Output the (x, y) coordinate of the center of the cell containing the given text.  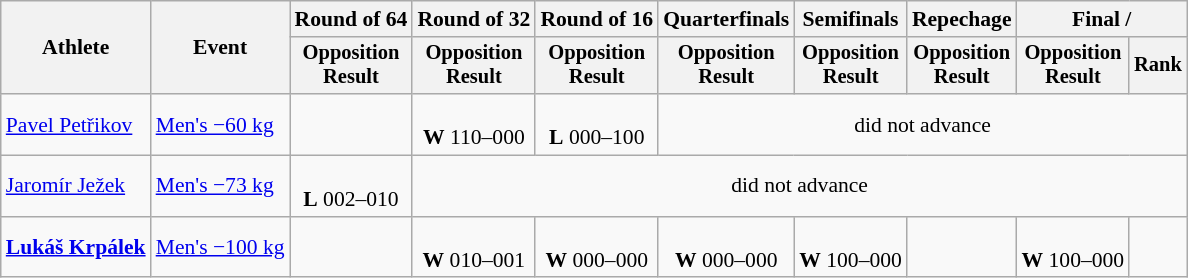
W 110–000 (474, 124)
Event (220, 48)
Athlete (76, 48)
L 000–100 (596, 124)
Men's −60 kg (220, 124)
Men's −73 kg (220, 186)
Pavel Petřikov (76, 124)
Lukáš Krpálek (76, 248)
Final / (1102, 19)
Jaromír Ježek (76, 186)
Round of 16 (596, 19)
Round of 32 (474, 19)
Rank (1158, 66)
Quarterfinals (726, 19)
Repechage (962, 19)
Round of 64 (352, 19)
Men's −100 kg (220, 248)
W 010–001 (474, 248)
L 002–010 (352, 186)
Semifinals (850, 19)
